Return [X, Y] of the center of cell containing provided text 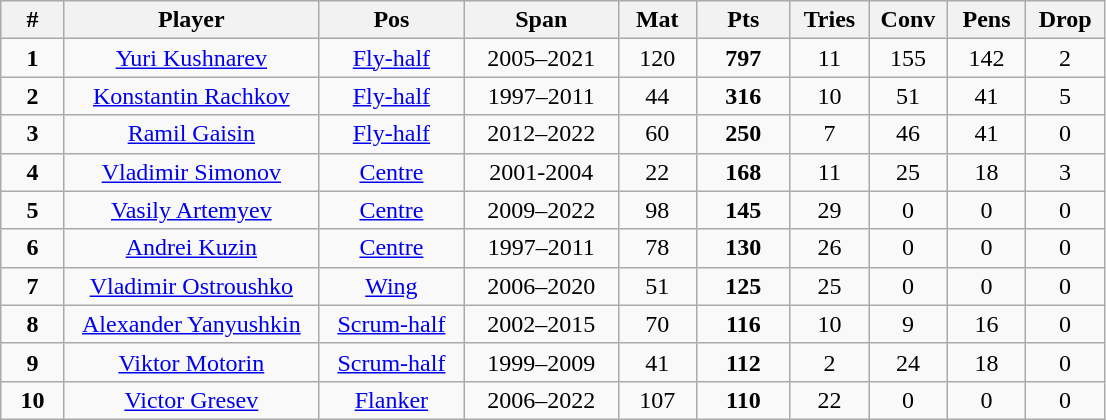
316 [744, 96]
Flanker [391, 400]
Konstantin Rachkov [191, 96]
Conv [908, 20]
2006–2020 [541, 286]
110 [744, 400]
29 [830, 210]
Alexander Yanyushkin [191, 324]
46 [908, 134]
24 [908, 362]
Yuri Kushnarev [191, 58]
26 [830, 248]
1999–2009 [541, 362]
2009–2022 [541, 210]
116 [744, 324]
142 [986, 58]
2002–2015 [541, 324]
112 [744, 362]
16 [986, 324]
2005–2021 [541, 58]
168 [744, 172]
125 [744, 286]
Pens [986, 20]
Span [541, 20]
44 [658, 96]
155 [908, 58]
130 [744, 248]
6 [33, 248]
2001-2004 [541, 172]
78 [658, 248]
2012–2022 [541, 134]
Vladimir Simonov [191, 172]
4 [33, 172]
Tries [830, 20]
8 [33, 324]
70 [658, 324]
120 [658, 58]
797 [744, 58]
145 [744, 210]
250 [744, 134]
Drop [1066, 20]
Ramil Gaisin [191, 134]
Victor Gresev [191, 400]
Vladimir Ostroushko [191, 286]
Andrei Kuzin [191, 248]
2006–2022 [541, 400]
98 [658, 210]
60 [658, 134]
Wing [391, 286]
# [33, 20]
Mat [658, 20]
Pts [744, 20]
1 [33, 58]
Vasily Artemyev [191, 210]
Viktor Motorin [191, 362]
Pos [391, 20]
Player [191, 20]
107 [658, 400]
